Capture the cell that displays the provided text and extract its (x, y) central coordinate. 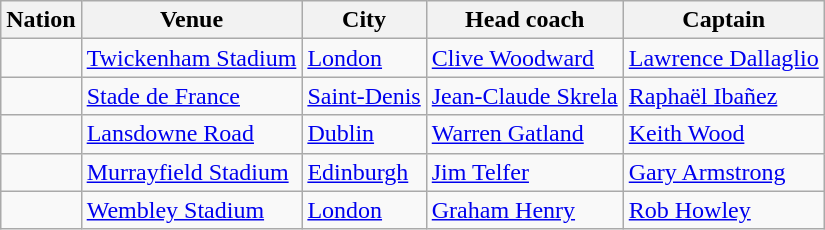
Wembley Stadium (192, 210)
Graham Henry (524, 210)
Murrayfield Stadium (192, 172)
Saint-Denis (364, 96)
Raphaël Ibañez (724, 96)
Gary Armstrong (724, 172)
Keith Wood (724, 134)
Rob Howley (724, 210)
Nation (41, 20)
Venue (192, 20)
City (364, 20)
Dublin (364, 134)
Head coach (524, 20)
Lansdowne Road (192, 134)
Edinburgh (364, 172)
Captain (724, 20)
Jim Telfer (524, 172)
Stade de France (192, 96)
Jean-Claude Skrela (524, 96)
Clive Woodward (524, 58)
Warren Gatland (524, 134)
Lawrence Dallaglio (724, 58)
Twickenham Stadium (192, 58)
